Pinpoint the cell where the given text exists, returning its (X, Y) midpoint coordinate. 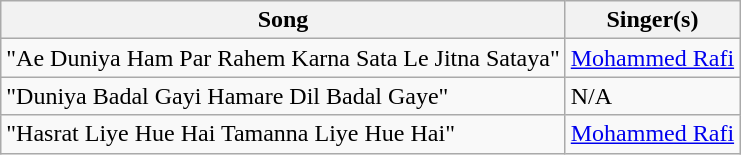
"Duniya Badal Gayi Hamare Dil Badal Gaye" (283, 96)
"Ae Duniya Ham Par Rahem Karna Sata Le Jitna Sataya" (283, 58)
"Hasrat Liye Hue Hai Tamanna Liye Hue Hai" (283, 134)
Singer(s) (652, 20)
N/A (652, 96)
Song (283, 20)
